Extract the [x, y] coordinate from the center of the cell holding the provided text.  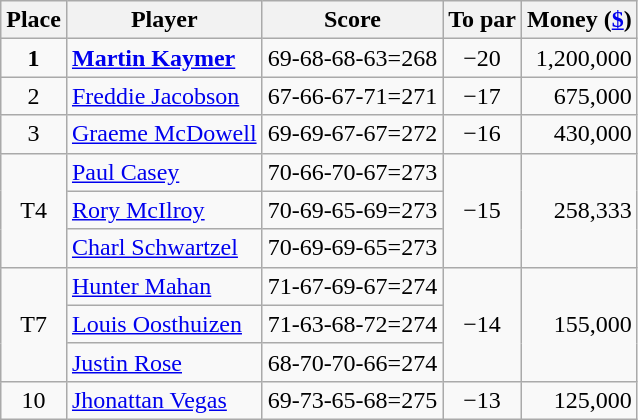
Hunter Mahan [164, 286]
−17 [482, 96]
71-67-69-67=274 [352, 286]
Score [352, 20]
Paul Casey [164, 172]
Charl Schwartzel [164, 248]
Player [164, 20]
−13 [482, 400]
70-69-65-69=273 [352, 210]
Place [34, 20]
1 [34, 58]
10 [34, 400]
T7 [34, 324]
Freddie Jacobson [164, 96]
−20 [482, 58]
69-73-65-68=275 [352, 400]
430,000 [580, 134]
71-63-68-72=274 [352, 324]
67-66-67-71=271 [352, 96]
258,333 [580, 210]
68-70-70-66=274 [352, 362]
Rory McIlroy [164, 210]
1,200,000 [580, 58]
Money ($) [580, 20]
−16 [482, 134]
70-69-69-65=273 [352, 248]
69-68-68-63=268 [352, 58]
Justin Rose [164, 362]
Martin Kaymer [164, 58]
2 [34, 96]
69-69-67-67=272 [352, 134]
125,000 [580, 400]
−15 [482, 210]
Jhonattan Vegas [164, 400]
675,000 [580, 96]
Louis Oosthuizen [164, 324]
−14 [482, 324]
Graeme McDowell [164, 134]
3 [34, 134]
To par [482, 20]
70-66-70-67=273 [352, 172]
T4 [34, 210]
155,000 [580, 324]
